Return (x, y) of the center of cell containing provided text 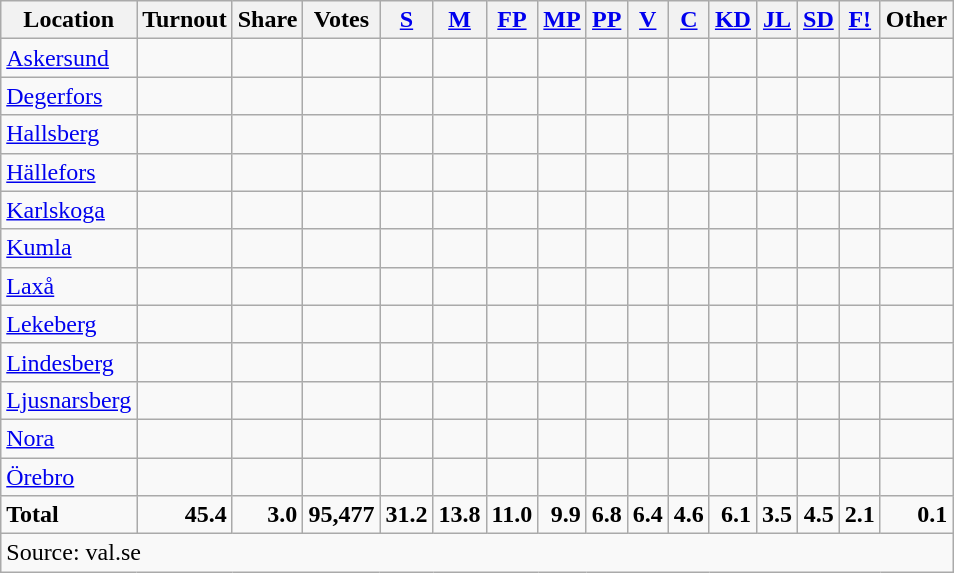
Kumla (69, 248)
V (648, 20)
11.0 (512, 515)
Lindesberg (69, 362)
Other (916, 20)
2.1 (860, 515)
6.1 (732, 515)
13.8 (460, 515)
Ljusnarsberg (69, 400)
Lekeberg (69, 324)
M (460, 20)
FP (512, 20)
JL (776, 20)
Askersund (69, 58)
Hallsberg (69, 134)
F! (860, 20)
31.2 (406, 515)
Votes (342, 20)
Total (69, 515)
SD (819, 20)
PP (606, 20)
4.6 (688, 515)
95,477 (342, 515)
Degerfors (69, 96)
Nora (69, 438)
6.4 (648, 515)
9.9 (562, 515)
Turnout (185, 20)
Karlskoga (69, 210)
Laxå (69, 286)
Örebro (69, 477)
Source: val.se (477, 553)
3.0 (268, 515)
45.4 (185, 515)
Hällefors (69, 172)
MP (562, 20)
0.1 (916, 515)
Location (69, 20)
4.5 (819, 515)
C (688, 20)
3.5 (776, 515)
S (406, 20)
6.8 (606, 515)
Share (268, 20)
KD (732, 20)
